Return the (x, y) coordinate for the center point of the cell that contains the specified text.  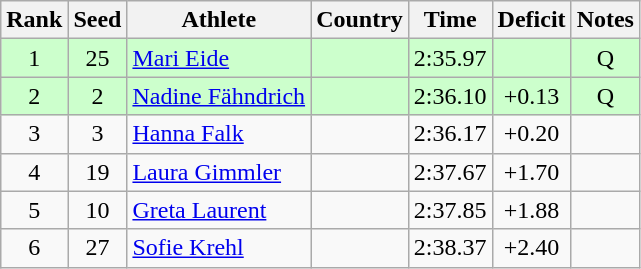
2:37.85 (450, 210)
1 (34, 58)
Rank (34, 20)
19 (98, 172)
Country (360, 20)
+1.88 (532, 210)
+0.20 (532, 134)
Athlete (219, 20)
+1.70 (532, 172)
2:38.37 (450, 248)
Seed (98, 20)
Laura Gimmler (219, 172)
5 (34, 210)
Nadine Fähndrich (219, 96)
Mari Eide (219, 58)
Time (450, 20)
2:36.17 (450, 134)
25 (98, 58)
Notes (605, 20)
2:36.10 (450, 96)
+0.13 (532, 96)
Greta Laurent (219, 210)
2:35.97 (450, 58)
27 (98, 248)
4 (34, 172)
Deficit (532, 20)
10 (98, 210)
2:37.67 (450, 172)
+2.40 (532, 248)
Hanna Falk (219, 134)
6 (34, 248)
Sofie Krehl (219, 248)
